Output the (X, Y) coordinate of the center of the cell containing the given text.  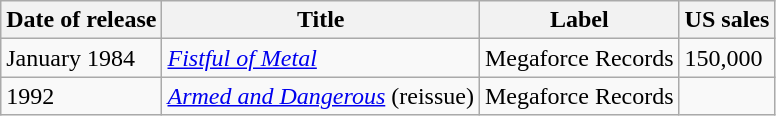
150,000 (727, 58)
Label (579, 20)
Title (320, 20)
January 1984 (82, 58)
Armed and Dangerous (reissue) (320, 96)
1992 (82, 96)
US sales (727, 20)
Date of release (82, 20)
Fistful of Metal (320, 58)
